Determine the [x, y] coordinate at the center of the cell enclosing the given text.  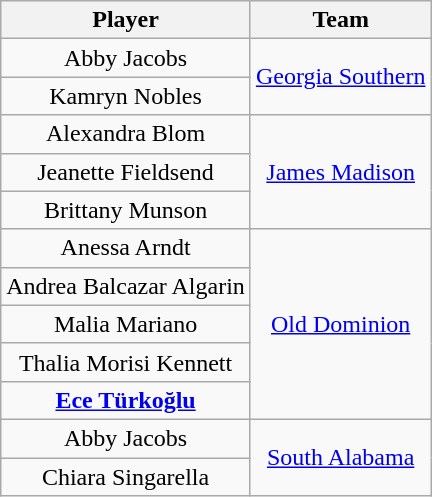
Anessa Arndt [126, 248]
Kamryn Nobles [126, 96]
Alexandra Blom [126, 134]
Andrea Balcazar Algarin [126, 286]
South Alabama [340, 457]
Brittany Munson [126, 210]
Ece Türkoğlu [126, 400]
Player [126, 20]
Chiara Singarella [126, 477]
Thalia Morisi Kennett [126, 362]
Team [340, 20]
Old Dominion [340, 324]
Malia Mariano [126, 324]
Jeanette Fieldsend [126, 172]
James Madison [340, 172]
Georgia Southern [340, 77]
